Capture the cell that displays the provided text and extract its (x, y) central coordinate. 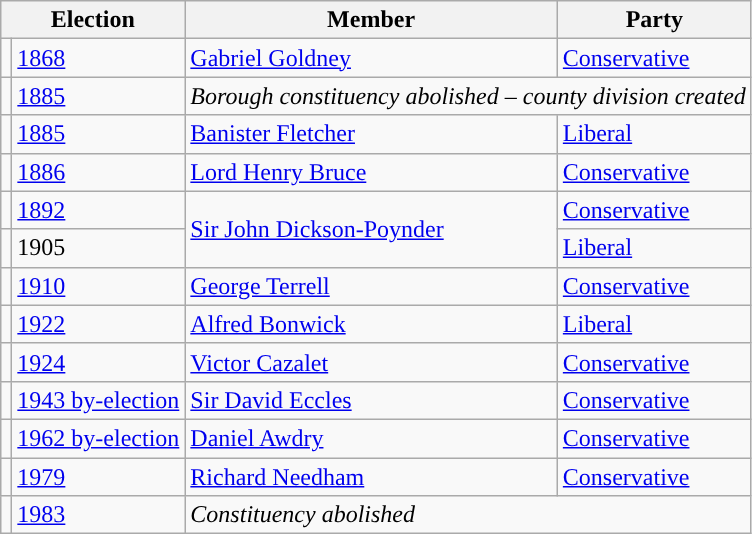
1886 (98, 172)
Banister Fletcher (371, 134)
1983 (98, 515)
Richard Needham (371, 477)
1924 (98, 362)
Sir John Dickson-Poynder (371, 229)
1910 (98, 286)
Member (371, 20)
Daniel Awdry (371, 438)
1892 (98, 210)
George Terrell (371, 286)
Alfred Bonwick (371, 324)
1962 by-election (98, 438)
1905 (98, 248)
Party (654, 20)
Lord Henry Bruce (371, 172)
Gabriel Goldney (371, 58)
1922 (98, 324)
1868 (98, 58)
Victor Cazalet (371, 362)
Election (93, 20)
Constituency abolished (468, 515)
Borough constituency abolished – county division created (468, 96)
Sir David Eccles (371, 400)
1943 by-election (98, 400)
1979 (98, 477)
